For the text-containing cell, return its midpoint in (X, Y) coordinate format. 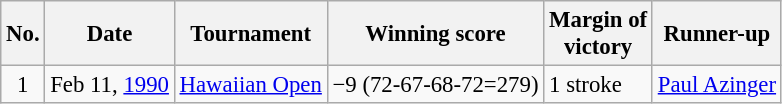
Paul Azinger (716, 85)
Margin ofvictory (598, 34)
Tournament (250, 34)
Feb 11, 1990 (110, 85)
1 (23, 85)
No. (23, 34)
1 stroke (598, 85)
Date (110, 34)
Hawaiian Open (250, 85)
Runner-up (716, 34)
−9 (72-67-68-72=279) (436, 85)
Winning score (436, 34)
